Determine the [X, Y] coordinate at the center of the cell enclosing the given text.  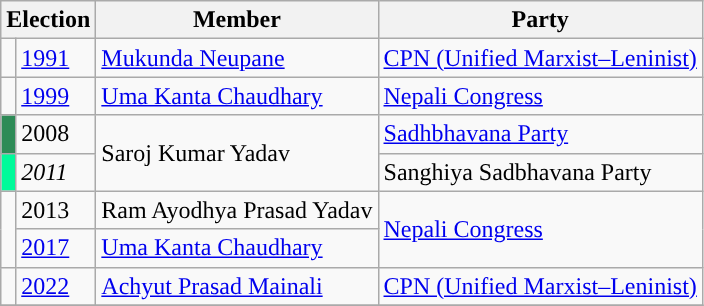
Member [237, 20]
Mukunda Neupane [237, 58]
Sadhbhavana Party [540, 134]
2013 [56, 210]
Saroj Kumar Yadav [237, 153]
2017 [56, 248]
Sanghiya Sadbhavana Party [540, 172]
2022 [56, 286]
1999 [56, 96]
2008 [56, 134]
Achyut Prasad Mainali [237, 286]
Election [48, 20]
1991 [56, 58]
Ram Ayodhya Prasad Yadav [237, 210]
2011 [56, 172]
Party [540, 20]
